Output the [x, y] coordinate of the center of the cell containing the given text.  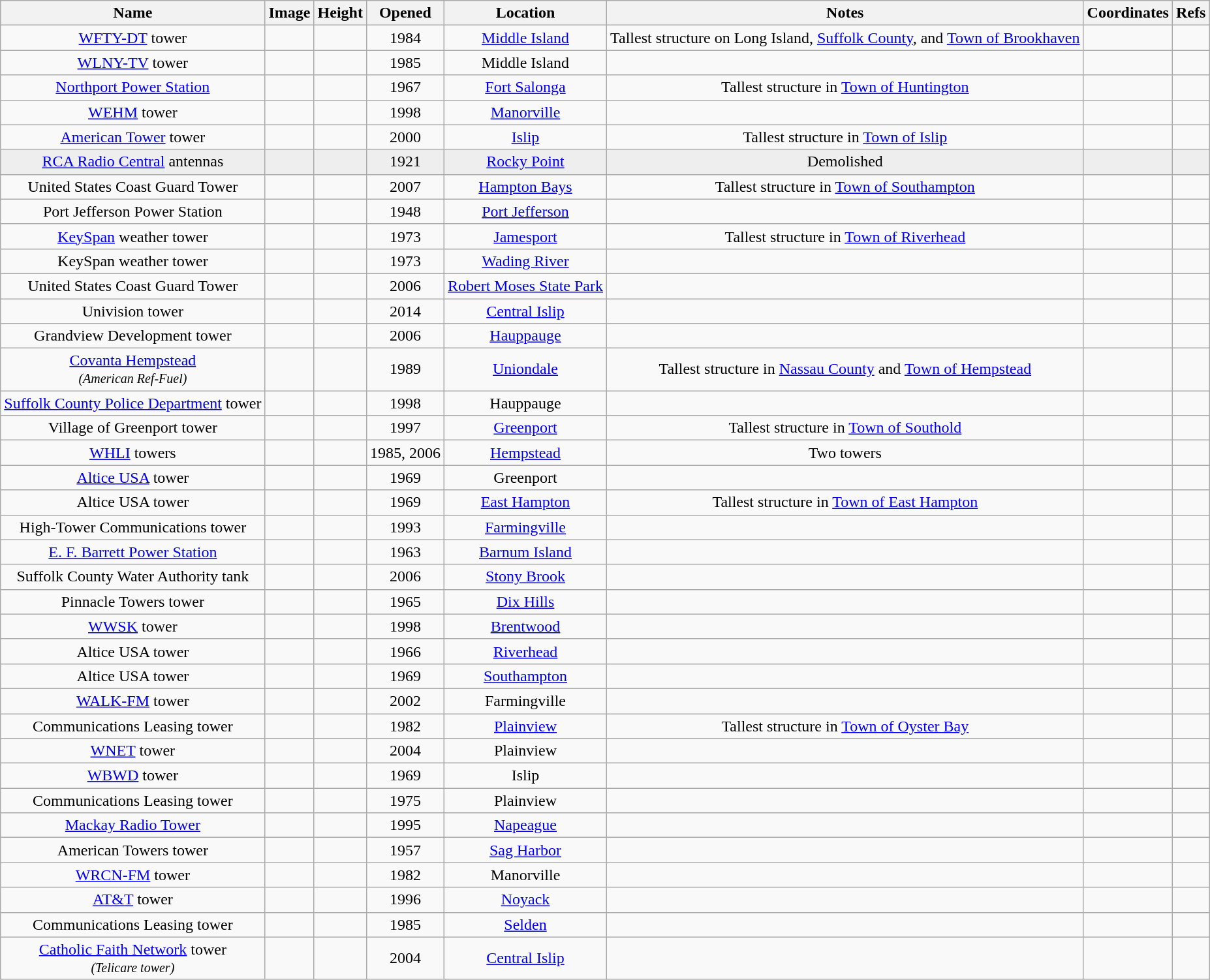
2000 [405, 137]
American Towers tower [133, 850]
WBWD tower [133, 776]
Wading River [525, 261]
American Tower tower [133, 137]
Rocky Point [525, 162]
Stony Brook [525, 577]
WLNY-TV tower [133, 63]
AT&T tower [133, 900]
Barnum Island [525, 552]
Tallest structure in Town of Islip [846, 137]
Hampton Bays [525, 187]
1984 [405, 38]
1921 [405, 162]
Suffolk County Police Department tower [133, 403]
Hempstead [525, 453]
1967 [405, 87]
Two towers [846, 453]
Catholic Faith Network tower(Telicare tower) [133, 958]
1948 [405, 211]
Northport Power Station [133, 87]
WALK-FM tower [133, 701]
Tallest structure in Town of Huntington [846, 87]
Image [290, 13]
Tallest structure in Town of Riverhead [846, 236]
Covanta Hempstead(American Ref-Fuel) [133, 369]
Height [340, 13]
Riverhead [525, 651]
Location [525, 13]
Suffolk County Water Authority tank [133, 577]
WHLI towers [133, 453]
Port Jefferson Power Station [133, 211]
Village of Greenport tower [133, 428]
WWSK tower [133, 626]
Robert Moses State Park [525, 286]
Grandview Development tower [133, 336]
WRCN-FM tower [133, 875]
High-Tower Communications tower [133, 527]
2002 [405, 701]
Sag Harbor [525, 850]
WNET tower [133, 751]
Univision tower [133, 311]
1989 [405, 369]
Brentwood [525, 626]
1965 [405, 602]
Uniondale [525, 369]
E. F. Barrett Power Station [133, 552]
Jamesport [525, 236]
1975 [405, 801]
Tallest structure in Town of Southold [846, 428]
East Hampton [525, 502]
Tallest structure in Nassau County and Town of Hempstead [846, 369]
Tallest structure in Town of East Hampton [846, 502]
Tallest structure in Town of Oyster Bay [846, 726]
1996 [405, 900]
Fort Salonga [525, 87]
RCA Radio Central antennas [133, 162]
Selden [525, 925]
Mackay Radio Tower [133, 825]
Refs [1190, 13]
1993 [405, 527]
1957 [405, 850]
Dix Hills [525, 602]
1966 [405, 651]
Notes [846, 13]
Southampton [525, 676]
WEHM tower [133, 112]
Tallest structure on Long Island, Suffolk County, and Town of Brookhaven [846, 38]
2014 [405, 311]
Tallest structure in Town of Southampton [846, 187]
1985, 2006 [405, 453]
WFTY-DT tower [133, 38]
1997 [405, 428]
Name [133, 13]
Noyack [525, 900]
1963 [405, 552]
2007 [405, 187]
Pinnacle Towers tower [133, 602]
Napeague [525, 825]
1995 [405, 825]
Coordinates [1128, 13]
Opened [405, 13]
Port Jefferson [525, 211]
Demolished [846, 162]
